Provide the [X, Y] coordinate of the cell's center where the given text is located.  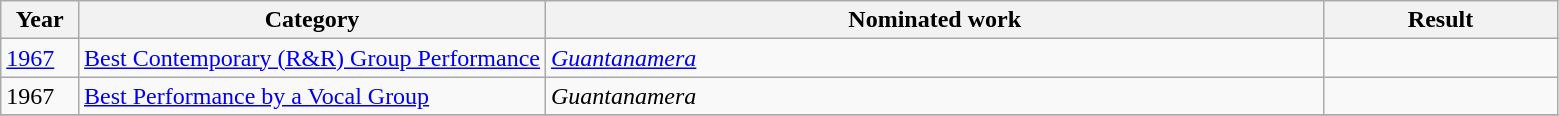
Best Performance by a Vocal Group [312, 96]
Year [40, 20]
Result [1441, 20]
Best Contemporary (R&R) Group Performance [312, 58]
Nominated work [935, 20]
Category [312, 20]
